Output the [x, y] coordinate of the center of the cell containing the given text.  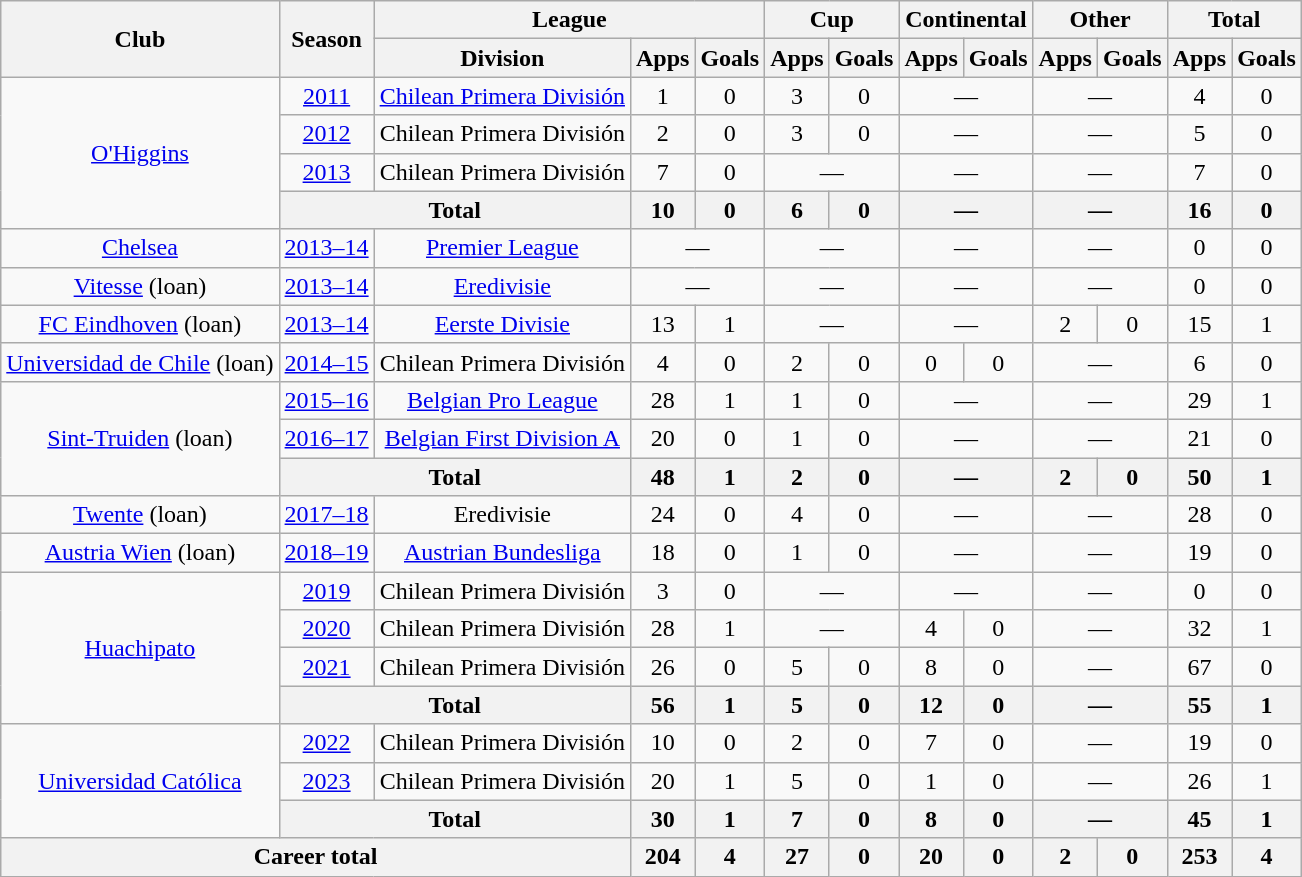
Other [1100, 20]
32 [1199, 629]
2023 [326, 781]
Vitesse (loan) [140, 286]
Season [326, 39]
2021 [326, 667]
O'Higgins [140, 153]
2015–16 [326, 400]
21 [1199, 438]
45 [1199, 819]
30 [662, 819]
24 [662, 515]
2016–17 [326, 438]
Eerste Divisie [502, 324]
2013 [326, 172]
Premier League [502, 248]
27 [797, 857]
2014–15 [326, 362]
2012 [326, 134]
48 [662, 477]
2020 [326, 629]
Austrian Bundesliga [502, 553]
Twente (loan) [140, 515]
League [570, 20]
FC Eindhoven (loan) [140, 324]
Career total [316, 857]
Club [140, 39]
12 [931, 705]
Belgian Pro League [502, 400]
29 [1199, 400]
2011 [326, 96]
13 [662, 324]
Chelsea [140, 248]
Austria Wien (loan) [140, 553]
Belgian First Division A [502, 438]
18 [662, 553]
2018–19 [326, 553]
Universidad Católica [140, 781]
16 [1199, 210]
253 [1199, 857]
204 [662, 857]
Division [502, 58]
55 [1199, 705]
Huachipato [140, 648]
50 [1199, 477]
2022 [326, 743]
Cup [832, 20]
2017–18 [326, 515]
Universidad de Chile (loan) [140, 362]
Continental [966, 20]
15 [1199, 324]
Sint-Truiden (loan) [140, 438]
56 [662, 705]
2019 [326, 591]
67 [1199, 667]
